Search for the cell housing the specified text and yield its [x, y] center coordinate. 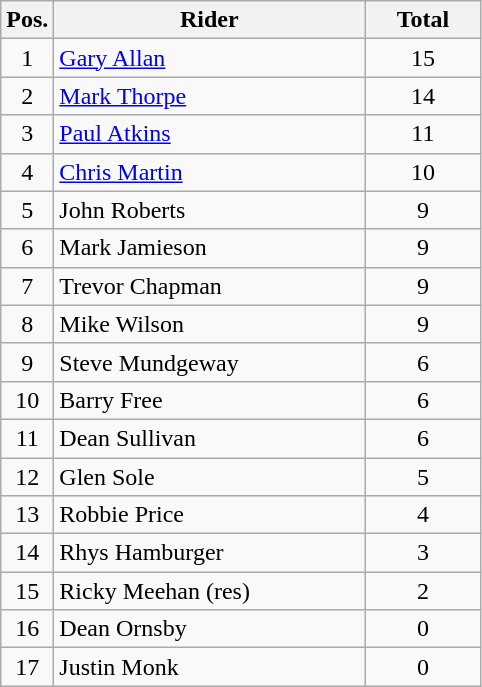
Rhys Hamburger [210, 553]
Dean Sullivan [210, 438]
Steve Mundgeway [210, 362]
Justin Monk [210, 667]
Dean Ornsby [210, 629]
Robbie Price [210, 515]
16 [28, 629]
8 [28, 324]
12 [28, 477]
Barry Free [210, 400]
Ricky Meehan (res) [210, 591]
Glen Sole [210, 477]
Mike Wilson [210, 324]
7 [28, 286]
John Roberts [210, 210]
Gary Allan [210, 58]
Total [423, 20]
Chris Martin [210, 172]
Mark Thorpe [210, 96]
13 [28, 515]
Trevor Chapman [210, 286]
17 [28, 667]
Rider [210, 20]
Pos. [28, 20]
Mark Jamieson [210, 248]
1 [28, 58]
Paul Atkins [210, 134]
